Extract the (x, y) coordinate from the center of the cell holding the provided text.  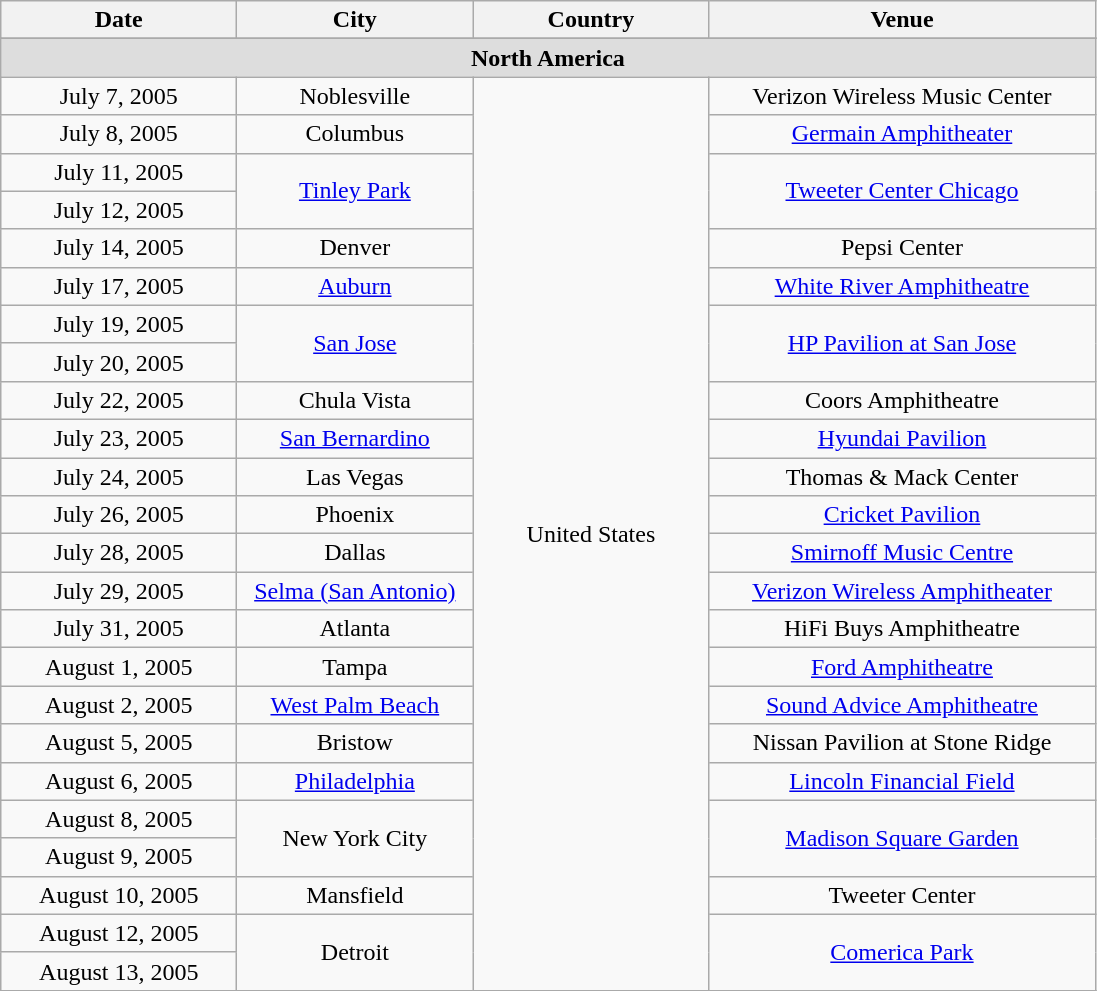
Philadelphia (355, 781)
Selma (San Antonio) (355, 591)
August 13, 2005 (119, 971)
August 2, 2005 (119, 705)
Ford Amphitheatre (902, 667)
July 14, 2005 (119, 248)
Cricket Pavilion (902, 515)
August 6, 2005 (119, 781)
July 12, 2005 (119, 210)
North America (548, 58)
Nissan Pavilion at Stone Ridge (902, 743)
Bristow (355, 743)
Sound Advice Amphitheatre (902, 705)
July 17, 2005 (119, 286)
Noblesville (355, 96)
West Palm Beach (355, 705)
August 5, 2005 (119, 743)
Coors Amphitheatre (902, 400)
July 29, 2005 (119, 591)
Lincoln Financial Field (902, 781)
Venue (902, 20)
Las Vegas (355, 477)
Tweeter Center (902, 895)
July 28, 2005 (119, 553)
Country (591, 20)
Tampa (355, 667)
White River Amphitheatre (902, 286)
Dallas (355, 553)
August 1, 2005 (119, 667)
July 19, 2005 (119, 324)
Detroit (355, 952)
July 31, 2005 (119, 629)
Verizon Wireless Music Center (902, 96)
July 7, 2005 (119, 96)
Columbus (355, 134)
City (355, 20)
Date (119, 20)
August 10, 2005 (119, 895)
Chula Vista (355, 400)
Auburn (355, 286)
Thomas & Mack Center (902, 477)
July 22, 2005 (119, 400)
Germain Amphitheater (902, 134)
Pepsi Center (902, 248)
Madison Square Garden (902, 838)
Phoenix (355, 515)
July 23, 2005 (119, 438)
Tweeter Center Chicago (902, 191)
Denver (355, 248)
Mansfield (355, 895)
United States (591, 534)
Hyundai Pavilion (902, 438)
San Bernardino (355, 438)
July 24, 2005 (119, 477)
Tinley Park (355, 191)
July 20, 2005 (119, 362)
August 12, 2005 (119, 933)
Smirnoff Music Centre (902, 553)
Comerica Park (902, 952)
July 11, 2005 (119, 172)
HP Pavilion at San Jose (902, 343)
HiFi Buys Amphitheatre (902, 629)
August 8, 2005 (119, 819)
August 9, 2005 (119, 857)
San Jose (355, 343)
July 8, 2005 (119, 134)
Atlanta (355, 629)
Verizon Wireless Amphitheater (902, 591)
July 26, 2005 (119, 515)
New York City (355, 838)
